Return the (x, y) coordinate for the center point of the cell that contains the specified text.  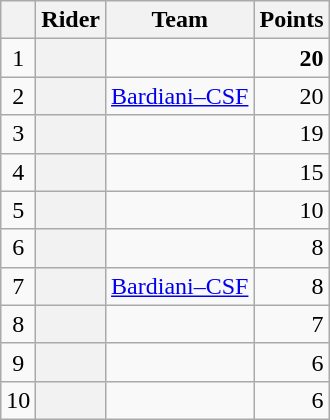
4 (18, 172)
1 (18, 58)
Rider (71, 20)
19 (292, 134)
3 (18, 134)
9 (18, 362)
2 (18, 96)
5 (18, 210)
15 (292, 172)
Team (180, 20)
Points (292, 20)
